Find where the given text appears and provide that cell's center as (x, y) coordinate. 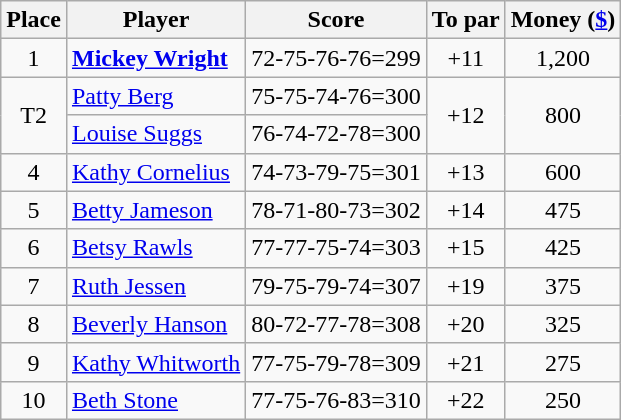
T2 (34, 115)
5 (34, 210)
+12 (466, 115)
Place (34, 20)
8 (34, 324)
+20 (466, 324)
Beverly Hanson (156, 324)
4 (34, 172)
To par (466, 20)
250 (563, 400)
+15 (466, 248)
+19 (466, 286)
Score (336, 20)
Mickey Wright (156, 58)
+21 (466, 362)
Ruth Jessen (156, 286)
9 (34, 362)
Betty Jameson (156, 210)
77-77-75-74=303 (336, 248)
325 (563, 324)
+11 (466, 58)
72-75-76-76=299 (336, 58)
275 (563, 362)
1 (34, 58)
600 (563, 172)
+14 (466, 210)
79-75-79-74=307 (336, 286)
375 (563, 286)
Player (156, 20)
+13 (466, 172)
77-75-76-83=310 (336, 400)
78-71-80-73=302 (336, 210)
80-72-77-78=308 (336, 324)
1,200 (563, 58)
75-75-74-76=300 (336, 96)
Kathy Whitworth (156, 362)
10 (34, 400)
77-75-79-78=309 (336, 362)
7 (34, 286)
475 (563, 210)
Beth Stone (156, 400)
6 (34, 248)
76-74-72-78=300 (336, 134)
425 (563, 248)
Patty Berg (156, 96)
800 (563, 115)
Kathy Cornelius (156, 172)
Betsy Rawls (156, 248)
+22 (466, 400)
Louise Suggs (156, 134)
Money ($) (563, 20)
74-73-79-75=301 (336, 172)
